Determine the (X, Y) coordinate at the center of the cell enclosing the given text.  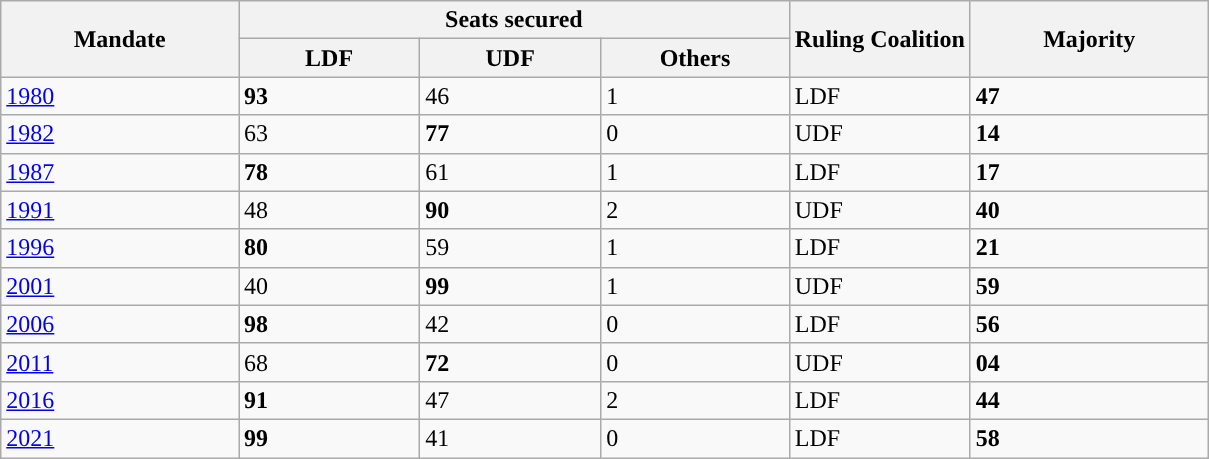
44 (1089, 400)
Majority (1089, 39)
68 (330, 362)
91 (330, 400)
1982 (120, 134)
77 (510, 134)
72 (510, 362)
98 (330, 324)
14 (1089, 134)
2001 (120, 286)
93 (330, 96)
46 (510, 96)
42 (510, 324)
Mandate (120, 39)
58 (1089, 438)
2006 (120, 324)
61 (510, 172)
56 (1089, 324)
04 (1089, 362)
1987 (120, 172)
1991 (120, 210)
21 (1089, 248)
1996 (120, 248)
Seats secured (514, 20)
2016 (120, 400)
78 (330, 172)
80 (330, 248)
41 (510, 438)
Ruling Coalition (880, 39)
17 (1089, 172)
48 (330, 210)
1980 (120, 96)
63 (330, 134)
2011 (120, 362)
90 (510, 210)
2021 (120, 438)
Others (696, 58)
